Find where the given text appears and provide that cell's center as [x, y] coordinate. 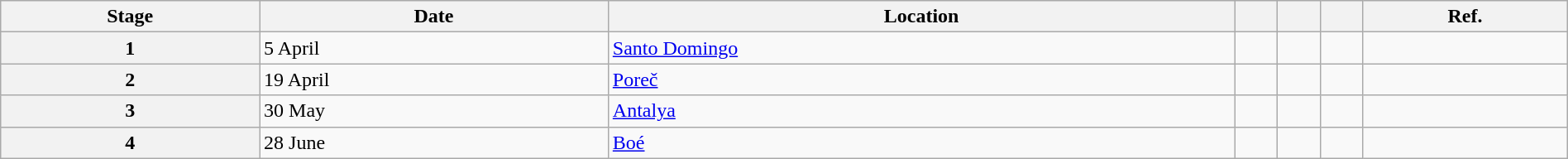
Date [434, 17]
Poreč [921, 79]
5 April [434, 48]
3 [131, 111]
Location [921, 17]
2 [131, 79]
Antalya [921, 111]
Santo Domingo [921, 48]
Stage [131, 17]
28 June [434, 142]
Boé [921, 142]
1 [131, 48]
19 April [434, 79]
Ref. [1465, 17]
4 [131, 142]
30 May [434, 111]
